Pinpoint the cell where the given text exists, returning its [x, y] midpoint coordinate. 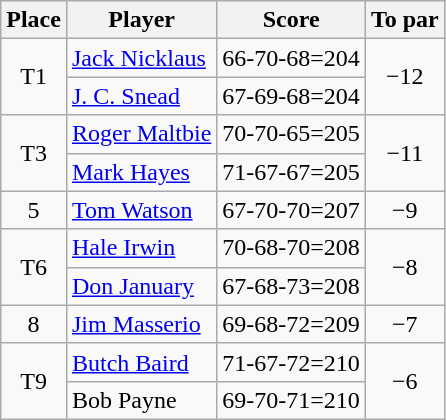
70-68-70=208 [292, 248]
To par [404, 20]
71-67-72=210 [292, 362]
67-69-68=204 [292, 96]
Hale Irwin [141, 248]
69-70-71=210 [292, 400]
Mark Hayes [141, 172]
T6 [34, 267]
8 [34, 324]
Jack Nicklaus [141, 58]
Place [34, 20]
Roger Maltbie [141, 134]
69-68-72=209 [292, 324]
−12 [404, 77]
T1 [34, 77]
−11 [404, 153]
67-68-73=208 [292, 286]
66-70-68=204 [292, 58]
5 [34, 210]
−9 [404, 210]
Butch Baird [141, 362]
−7 [404, 324]
Tom Watson [141, 210]
Jim Masserio [141, 324]
J. C. Snead [141, 96]
Player [141, 20]
70-70-65=205 [292, 134]
67-70-70=207 [292, 210]
−6 [404, 381]
T9 [34, 381]
−8 [404, 267]
Score [292, 20]
Don January [141, 286]
71-67-67=205 [292, 172]
T3 [34, 153]
Bob Payne [141, 400]
